For the text-containing cell, return its midpoint in [x, y] coordinate format. 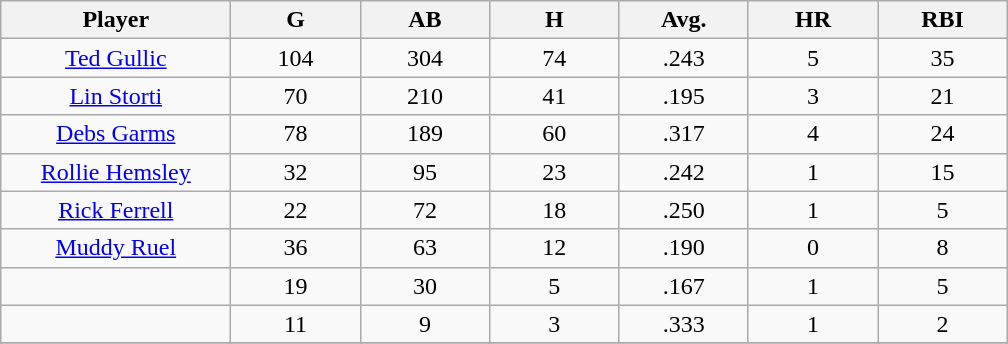
11 [296, 324]
30 [424, 286]
Rollie Hemsley [116, 172]
.242 [684, 172]
.333 [684, 324]
AB [424, 20]
Muddy Ruel [116, 248]
Ted Gullic [116, 58]
304 [424, 58]
23 [554, 172]
Rick Ferrell [116, 210]
.195 [684, 96]
HR [812, 20]
32 [296, 172]
8 [942, 248]
63 [424, 248]
RBI [942, 20]
19 [296, 286]
Lin Storti [116, 96]
21 [942, 96]
.250 [684, 210]
0 [812, 248]
78 [296, 134]
15 [942, 172]
72 [424, 210]
.190 [684, 248]
4 [812, 134]
22 [296, 210]
74 [554, 58]
12 [554, 248]
36 [296, 248]
2 [942, 324]
41 [554, 96]
.167 [684, 286]
Debs Garms [116, 134]
104 [296, 58]
G [296, 20]
35 [942, 58]
189 [424, 134]
.317 [684, 134]
Player [116, 20]
.243 [684, 58]
H [554, 20]
24 [942, 134]
9 [424, 324]
Avg. [684, 20]
18 [554, 210]
60 [554, 134]
210 [424, 96]
70 [296, 96]
95 [424, 172]
